Identify which cell holds the provided text, then report its (X, Y) central coordinate. 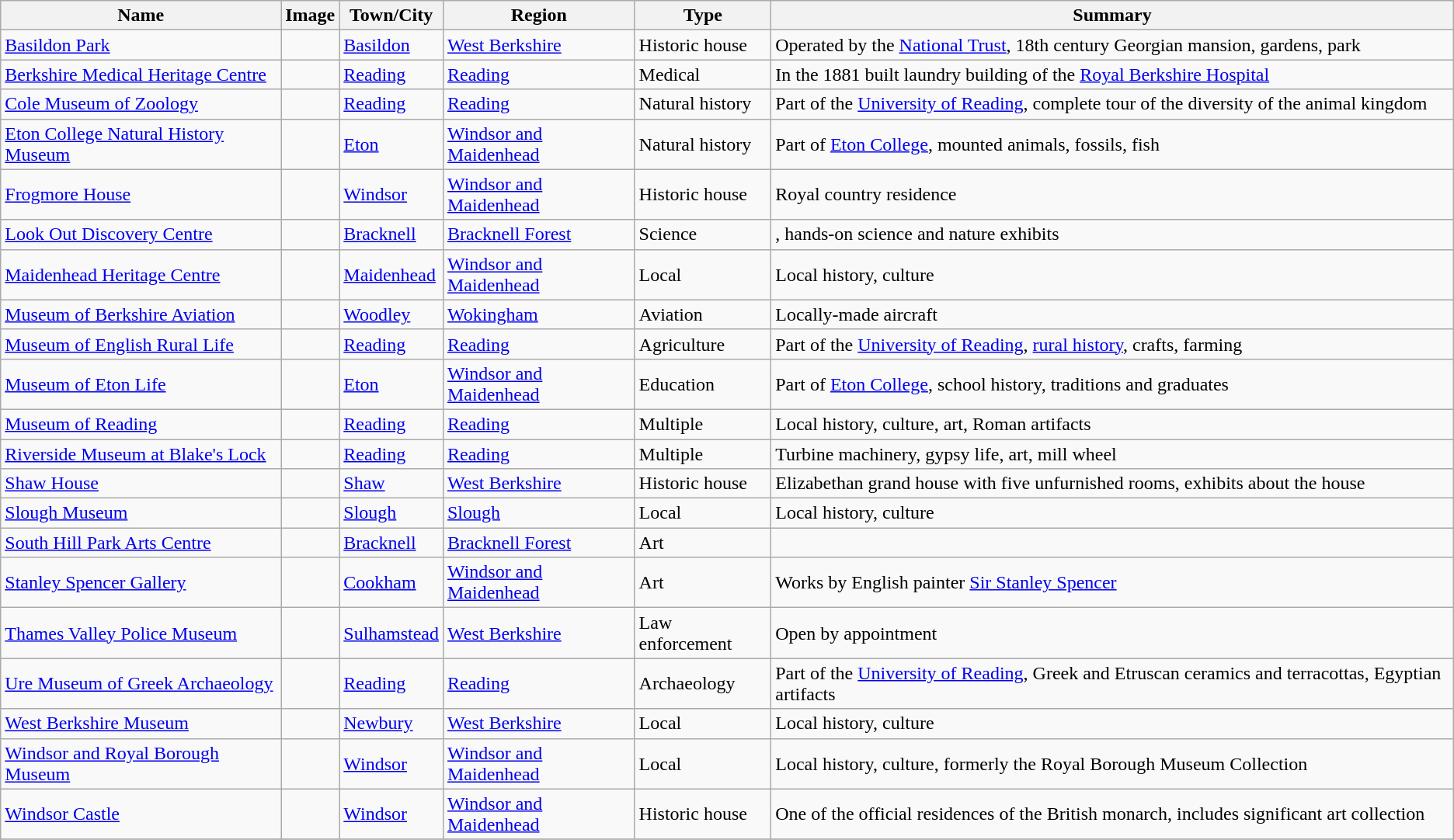
Cookham (391, 582)
Summary (1112, 16)
Type (703, 16)
Image (311, 16)
Name (141, 16)
Thames Valley Police Museum (141, 633)
Riverside Museum at Blake's Lock (141, 454)
Wokingham (539, 314)
Region (539, 16)
South Hill Park Arts Centre (141, 543)
Berkshire Medical Heritage Centre (141, 75)
Look Out Discovery Centre (141, 234)
Cole Museum of Zoology (141, 104)
Law enforcement (703, 633)
Operated by the National Trust, 18th century Georgian mansion, gardens, park (1112, 45)
Stanley Spencer Gallery (141, 582)
Newbury (391, 724)
Shaw (391, 484)
Basildon (391, 45)
Turbine machinery, gypsy life, art, mill wheel (1112, 454)
Part of Eton College, school history, traditions and graduates (1112, 384)
Town/City (391, 16)
, hands-on science and nature exhibits (1112, 234)
In the 1881 built laundry building of the Royal Berkshire Hospital (1112, 75)
Open by appointment (1112, 633)
Museum of Berkshire Aviation (141, 314)
Local history, culture, formerly the Royal Borough Museum Collection (1112, 764)
Medical (703, 75)
Sulhamstead (391, 633)
Museum of Eton Life (141, 384)
Agriculture (703, 344)
Part of the University of Reading, Greek and Etruscan ceramics and terracottas, Egyptian artifacts (1112, 683)
Archaeology (703, 683)
Shaw House (141, 484)
Science (703, 234)
Museum of Reading (141, 424)
Maidenhead Heritage Centre (141, 275)
Part of Eton College, mounted animals, fossils, fish (1112, 144)
West Berkshire Museum (141, 724)
Education (703, 384)
Windsor Castle (141, 814)
Works by English painter Sir Stanley Spencer (1112, 582)
Aviation (703, 314)
Frogmore House (141, 194)
Elizabethan grand house with five unfurnished rooms, exhibits about the house (1112, 484)
Slough Museum (141, 513)
One of the official residences of the British monarch, includes significant art collection (1112, 814)
Museum of English Rural Life (141, 344)
Part of the University of Reading, rural history, crafts, farming (1112, 344)
Eton College Natural History Museum (141, 144)
Local history, culture, art, Roman artifacts (1112, 424)
Royal country residence (1112, 194)
Windsor and Royal Borough Museum (141, 764)
Basildon Park (141, 45)
Part of the University of Reading, complete tour of the diversity of the animal kingdom (1112, 104)
Woodley (391, 314)
Maidenhead (391, 275)
Ure Museum of Greek Archaeology (141, 683)
Locally-made aircraft (1112, 314)
